Identify which cell holds the provided text, then report its (x, y) central coordinate. 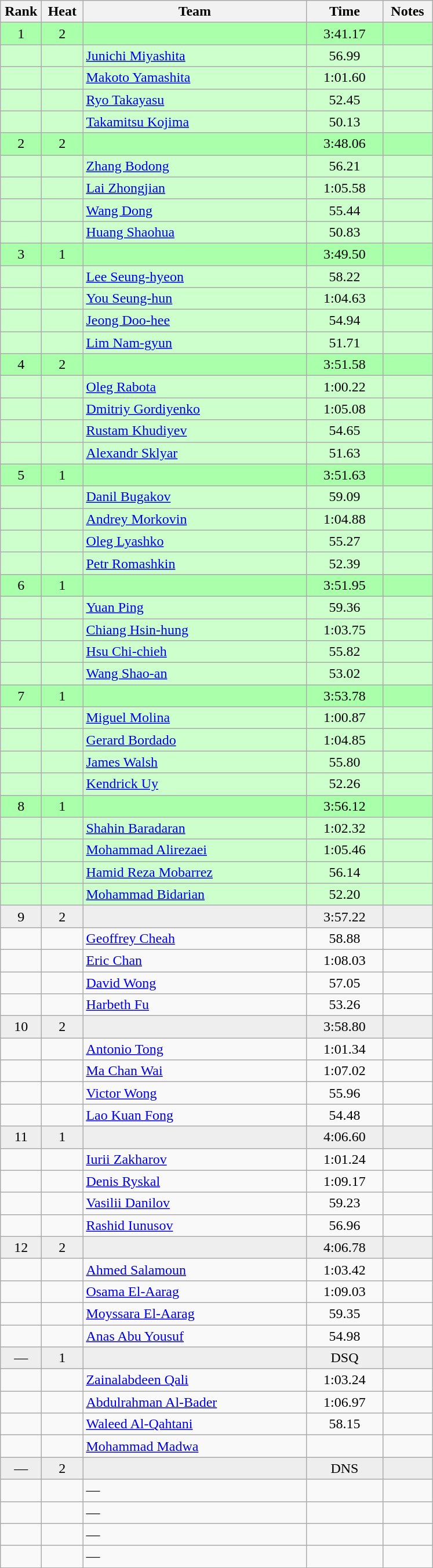
56.21 (344, 166)
Dmitriy Gordiyenko (195, 409)
Mohammad Alirezaei (195, 850)
1:01.60 (344, 78)
DNS (344, 1468)
8 (21, 806)
52.26 (344, 784)
Anas Abu Yousuf (195, 1335)
1:04.88 (344, 519)
Team (195, 12)
1:05.58 (344, 188)
Rustam Khudiyev (195, 431)
Abdulrahman Al-Bader (195, 1402)
Mohammad Madwa (195, 1446)
Heat (63, 12)
Miguel Molina (195, 718)
Petr Romashkin (195, 563)
1:08.03 (344, 960)
Makoto Yamashita (195, 78)
3:56.12 (344, 806)
3 (21, 254)
1:05.46 (344, 850)
Yuan Ping (195, 607)
1:00.87 (344, 718)
Hamid Reza Mobarrez (195, 872)
54.98 (344, 1335)
Rashid Iunusov (195, 1225)
3:57.22 (344, 916)
3:41.17 (344, 34)
Time (344, 12)
3:58.80 (344, 1027)
4:06.60 (344, 1137)
4:06.78 (344, 1247)
Antonio Tong (195, 1049)
57.05 (344, 983)
12 (21, 1247)
Huang Shaohua (195, 232)
11 (21, 1137)
Mohammad Bidarian (195, 894)
58.15 (344, 1424)
Osama El-Aarag (195, 1291)
1:09.17 (344, 1181)
1:01.24 (344, 1159)
55.44 (344, 210)
52.39 (344, 563)
Iurii Zakharov (195, 1159)
54.94 (344, 321)
Ryo Takayasu (195, 100)
Zainalabdeen Qali (195, 1380)
Waleed Al-Qahtani (195, 1424)
54.65 (344, 431)
Andrey Morkovin (195, 519)
56.96 (344, 1225)
7 (21, 696)
1:05.08 (344, 409)
55.96 (344, 1093)
56.14 (344, 872)
53.26 (344, 1005)
1:09.03 (344, 1291)
Eric Chan (195, 960)
51.71 (344, 343)
Danil Bugakov (195, 497)
Lee Seung-hyeon (195, 277)
52.45 (344, 100)
54.48 (344, 1115)
DSQ (344, 1358)
Junichi Miyashita (195, 56)
3:51.95 (344, 585)
50.13 (344, 122)
56.99 (344, 56)
Zhang Bodong (195, 166)
3:53.78 (344, 696)
Lao Kuan Fong (195, 1115)
58.88 (344, 938)
Victor Wong (195, 1093)
55.27 (344, 541)
Oleg Rabota (195, 387)
Kendrick Uy (195, 784)
Wang Dong (195, 210)
Notes (407, 12)
1:00.22 (344, 387)
Wang Shao-an (195, 674)
51.63 (344, 453)
Shahin Baradaran (195, 828)
50.83 (344, 232)
1:04.85 (344, 740)
1:06.97 (344, 1402)
10 (21, 1027)
59.23 (344, 1203)
David Wong (195, 983)
3:51.63 (344, 475)
Denis Ryskal (195, 1181)
5 (21, 475)
Gerard Bordado (195, 740)
1:03.75 (344, 629)
55.82 (344, 652)
Chiang Hsin-hung (195, 629)
Takamitsu Kojima (195, 122)
Moyssara El-Aarag (195, 1313)
Ma Chan Wai (195, 1071)
Oleg Lyashko (195, 541)
9 (21, 916)
Rank (21, 12)
1:03.42 (344, 1269)
1:02.32 (344, 828)
Lai Zhongjian (195, 188)
1:07.02 (344, 1071)
59.35 (344, 1313)
Ahmed Salamoun (195, 1269)
59.09 (344, 497)
Vasilii Danilov (195, 1203)
You Seung-hun (195, 299)
55.80 (344, 762)
Harbeth Fu (195, 1005)
James Walsh (195, 762)
53.02 (344, 674)
Hsu Chi-chieh (195, 652)
3:48.06 (344, 144)
1:03.24 (344, 1380)
4 (21, 365)
58.22 (344, 277)
Lim Nam-gyun (195, 343)
Geoffrey Cheah (195, 938)
3:51.58 (344, 365)
Jeong Doo-hee (195, 321)
1:01.34 (344, 1049)
3:49.50 (344, 254)
6 (21, 585)
Alexandr Sklyar (195, 453)
59.36 (344, 607)
1:04.63 (344, 299)
52.20 (344, 894)
